Identify which cell holds the provided text, then report its [X, Y] central coordinate. 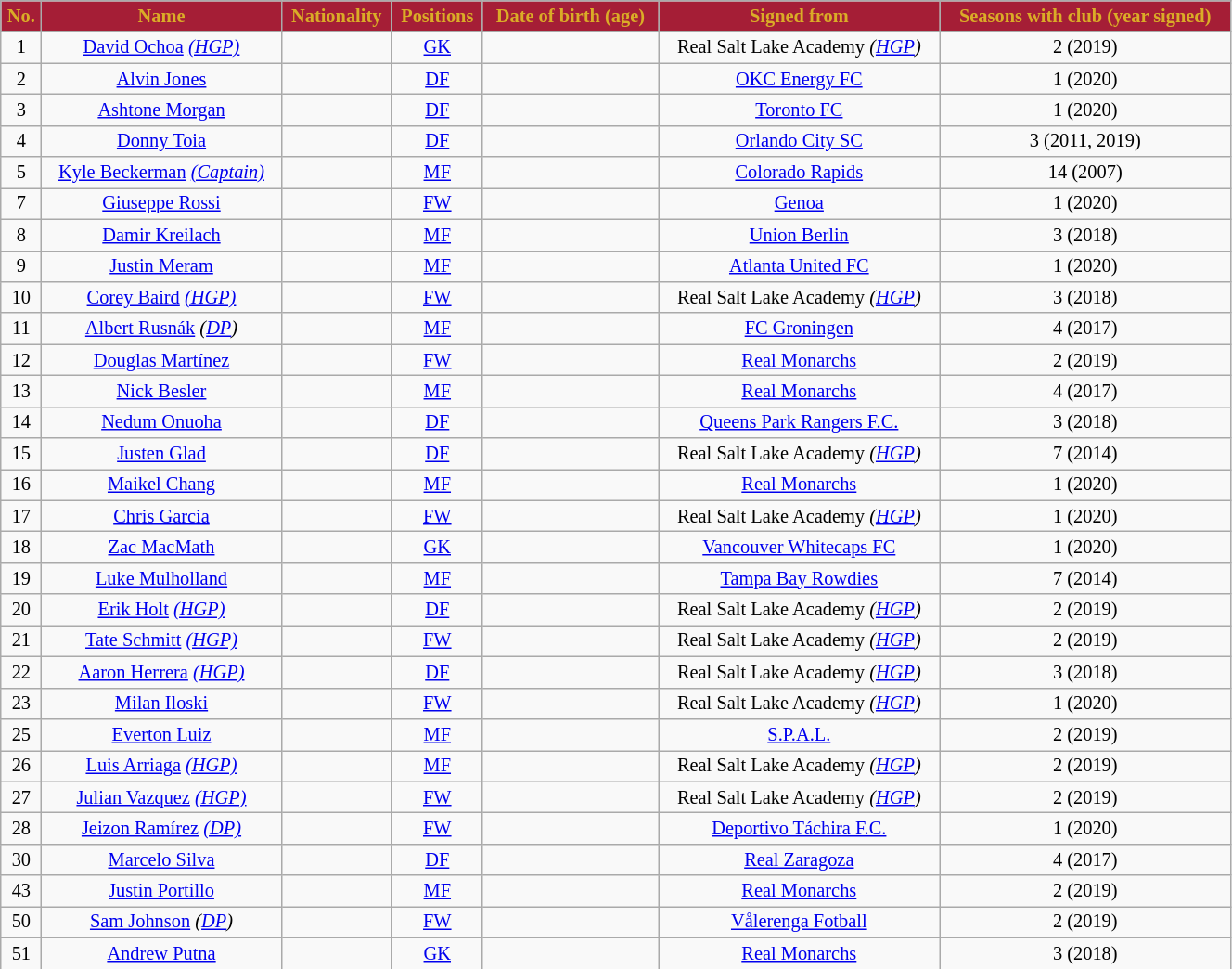
Tampa Bay Rowdies [800, 578]
15 [21, 454]
Donny Toia [161, 141]
8 [21, 235]
19 [21, 578]
30 [21, 859]
Maikel Chang [161, 484]
14 [21, 422]
10 [21, 297]
Atlanta United FC [800, 266]
Douglas Martínez [161, 360]
18 [21, 547]
Corey Baird (HGP) [161, 297]
Justin Meram [161, 266]
14 (2007) [1085, 173]
Union Berlin [800, 235]
Nationality [336, 16]
26 [21, 766]
Everton Luiz [161, 734]
Nedum Onuoha [161, 422]
Luis Arriaga (HGP) [161, 766]
Damir Kreilach [161, 235]
Ashtone Morgan [161, 110]
43 [21, 891]
Date of birth (age) [570, 16]
22 [21, 672]
Aaron Herrera (HGP) [161, 672]
Kyle Beckerman (Captain) [161, 173]
Erik Holt (HGP) [161, 610]
No. [21, 16]
Albert Rusnák (DP) [161, 329]
13 [21, 391]
FC Groningen [800, 329]
Name [161, 16]
Luke Mulholland [161, 578]
25 [21, 734]
28 [21, 828]
Genoa [800, 203]
Signed from [800, 16]
S.P.A.L. [800, 734]
Andrew Putna [161, 953]
Seasons with club (year signed) [1085, 16]
Marcelo Silva [161, 859]
Julian Vazquez (HGP) [161, 797]
Vancouver Whitecaps FC [800, 547]
Zac MacMath [161, 547]
Toronto FC [800, 110]
Orlando City SC [800, 141]
12 [21, 360]
Sam Johnson (DP) [161, 922]
9 [21, 266]
Alvin Jones [161, 79]
7 [21, 203]
2 [21, 79]
17 [21, 516]
Justin Portillo [161, 891]
23 [21, 704]
Queens Park Rangers F.C. [800, 422]
51 [21, 953]
Nick Besler [161, 391]
5 [21, 173]
Vålerenga Fotball [800, 922]
16 [21, 484]
20 [21, 610]
David Ochoa (HGP) [161, 47]
Jeizon Ramírez (DP) [161, 828]
Colorado Rapids [800, 173]
Real Zaragoza [800, 859]
Deportivo Táchira F.C. [800, 828]
Tate Schmitt (HGP) [161, 640]
Positions [437, 16]
Justen Glad [161, 454]
3 [21, 110]
1 [21, 47]
4 [21, 141]
50 [21, 922]
11 [21, 329]
3 (2011, 2019) [1085, 141]
Giuseppe Rossi [161, 203]
21 [21, 640]
Chris Garcia [161, 516]
OKC Energy FC [800, 79]
Milan Iloski [161, 704]
27 [21, 797]
